Output the (X, Y) coordinate of the center of the cell containing the given text.  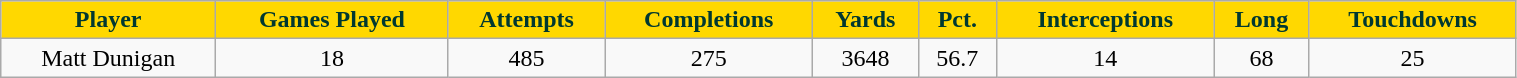
Completions (709, 20)
Player (108, 20)
485 (526, 58)
Yards (866, 20)
Long (1262, 20)
275 (709, 58)
18 (332, 58)
14 (1106, 58)
25 (1412, 58)
Interceptions (1106, 20)
3648 (866, 58)
56.7 (958, 58)
Games Played (332, 20)
Touchdowns (1412, 20)
Attempts (526, 20)
68 (1262, 58)
Matt Dunigan (108, 58)
Pct. (958, 20)
